Determine the (x, y) coordinate at the center of the cell enclosing the given text.  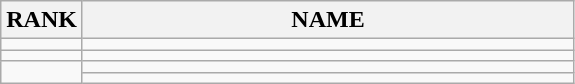
RANK (42, 20)
NAME (328, 20)
